Search for the cell housing the specified text and yield its [X, Y] center coordinate. 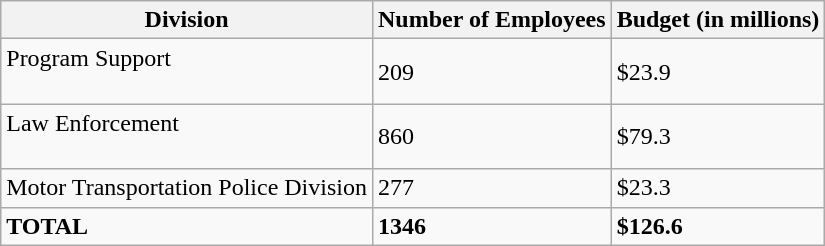
Law Enforcement [187, 136]
$126.6 [718, 226]
Number of Employees [492, 20]
TOTAL [187, 226]
Program Support [187, 72]
Division [187, 20]
$23.9 [718, 72]
Budget (in millions) [718, 20]
$79.3 [718, 136]
860 [492, 136]
Motor Transportation Police Division [187, 188]
$23.3 [718, 188]
209 [492, 72]
1346 [492, 226]
277 [492, 188]
